Extract the [X, Y] coordinate from the center of the cell holding the provided text.  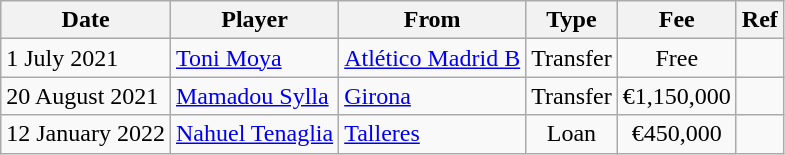
Free [676, 58]
Date [86, 20]
€1,150,000 [676, 96]
1 July 2021 [86, 58]
Ref [760, 20]
€450,000 [676, 134]
Nahuel Tenaglia [254, 134]
Fee [676, 20]
Atlético Madrid B [432, 58]
12 January 2022 [86, 134]
Player [254, 20]
Girona [432, 96]
Mamadou Sylla [254, 96]
From [432, 20]
Loan [572, 134]
20 August 2021 [86, 96]
Type [572, 20]
Toni Moya [254, 58]
Talleres [432, 134]
